Capture the cell that displays the provided text and extract its (X, Y) central coordinate. 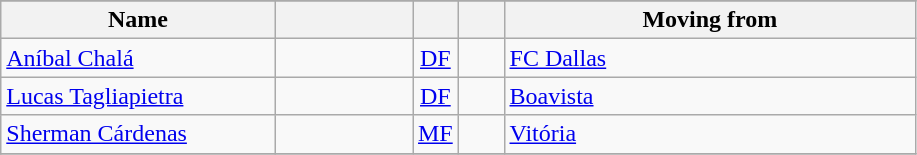
MF (435, 134)
Vitória (710, 134)
Name (138, 20)
Lucas Tagliapietra (138, 96)
FC Dallas (710, 58)
Aníbal Chalá (138, 58)
Moving from (710, 20)
Sherman Cárdenas (138, 134)
Boavista (710, 96)
